From the cell containing the given text, extract its center point as [x, y] coordinate. 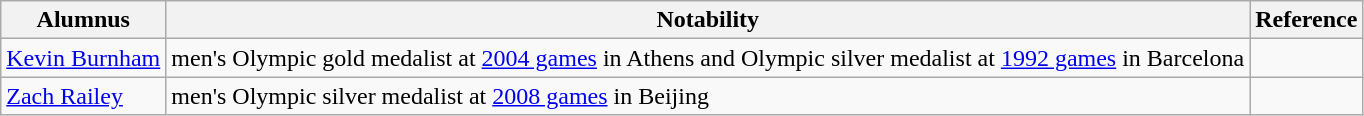
men's Olympic gold medalist at 2004 games in Athens and Olympic silver medalist at 1992 games in Barcelona [708, 58]
Notability [708, 20]
men's Olympic silver medalist at 2008 games in Beijing [708, 96]
Zach Railey [84, 96]
Alumnus [84, 20]
Reference [1306, 20]
Kevin Burnham [84, 58]
